For the text-containing cell, return its midpoint in [x, y] coordinate format. 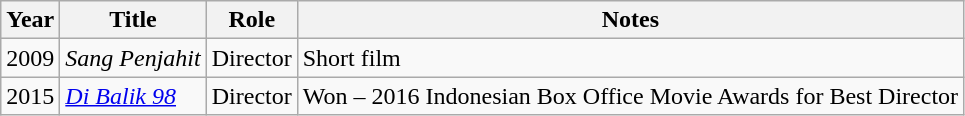
Year [30, 20]
2015 [30, 96]
Role [252, 20]
Won – 2016 Indonesian Box Office Movie Awards for Best Director [630, 96]
2009 [30, 58]
Sang Penjahit [133, 58]
Notes [630, 20]
Di Balik 98 [133, 96]
Short film [630, 58]
Title [133, 20]
